Capture the cell that displays the provided text and extract its [X, Y] central coordinate. 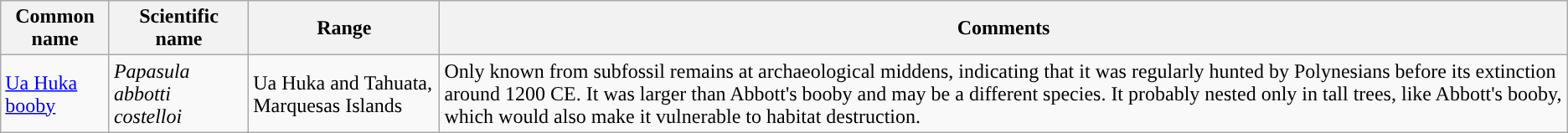
Common name [55, 28]
Ua Huka booby [55, 94]
Range [344, 28]
Comments [1003, 28]
Scientific name [178, 28]
Ua Huka and Tahuata, Marquesas Islands [344, 94]
Papasula abbotti costelloi [178, 94]
